Search for the cell housing the specified text and yield its (X, Y) center coordinate. 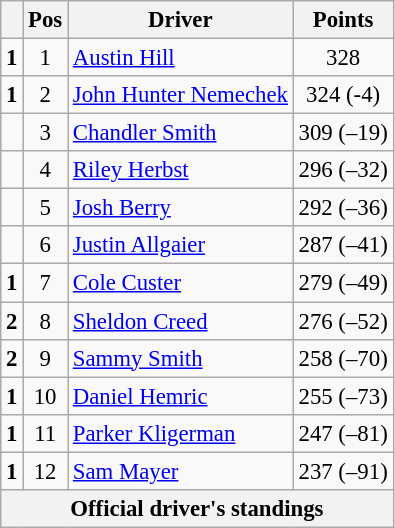
10 (46, 396)
292 (–36) (343, 208)
3 (46, 133)
Official driver's standings (197, 509)
7 (46, 283)
276 (–52) (343, 321)
258 (–70) (343, 358)
Justin Allgaier (181, 245)
8 (46, 321)
247 (–81) (343, 433)
9 (46, 358)
287 (–41) (343, 245)
Josh Berry (181, 208)
Riley Herbst (181, 170)
Daniel Hemric (181, 396)
6 (46, 245)
John Hunter Nemechek (181, 95)
Parker Kligerman (181, 433)
Cole Custer (181, 283)
11 (46, 433)
12 (46, 471)
255 (–73) (343, 396)
5 (46, 208)
Chandler Smith (181, 133)
328 (343, 58)
Sammy Smith (181, 358)
279 (–49) (343, 283)
Sheldon Creed (181, 321)
Austin Hill (181, 58)
309 (–19) (343, 133)
Driver (181, 20)
324 (-4) (343, 95)
237 (–91) (343, 471)
Points (343, 20)
Pos (46, 20)
Sam Mayer (181, 471)
4 (46, 170)
296 (–32) (343, 170)
